Identify which cell holds the provided text, then report its (X, Y) central coordinate. 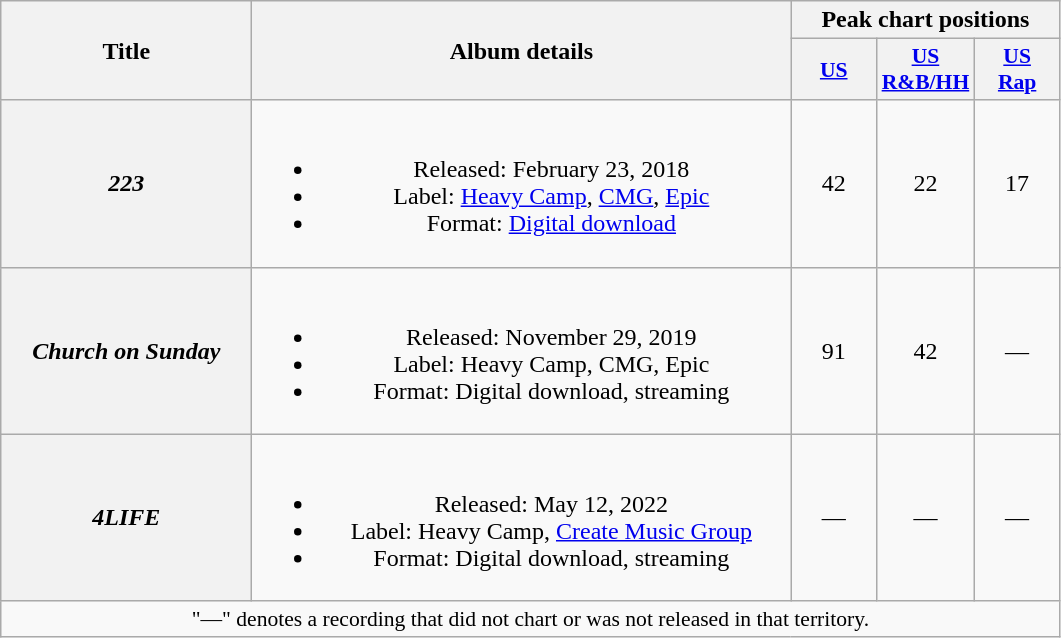
Title (126, 50)
Released: May 12, 2022Label: Heavy Camp, Create Music GroupFormat: Digital download, streaming (522, 518)
USRap (1017, 70)
4LIFE (126, 518)
US R&B/HH (926, 70)
91 (834, 350)
Peak chart positions (926, 20)
17 (1017, 184)
Album details (522, 50)
"—" denotes a recording that did not chart or was not released in that territory. (530, 619)
223 (126, 184)
Released: November 29, 2019Label: Heavy Camp, CMG, EpicFormat: Digital download, streaming (522, 350)
Released: February 23, 2018Label: Heavy Camp, CMG, EpicFormat: Digital download (522, 184)
Church on Sunday (126, 350)
US (834, 70)
22 (926, 184)
